Pinpoint the cell where the given text exists, returning its [x, y] midpoint coordinate. 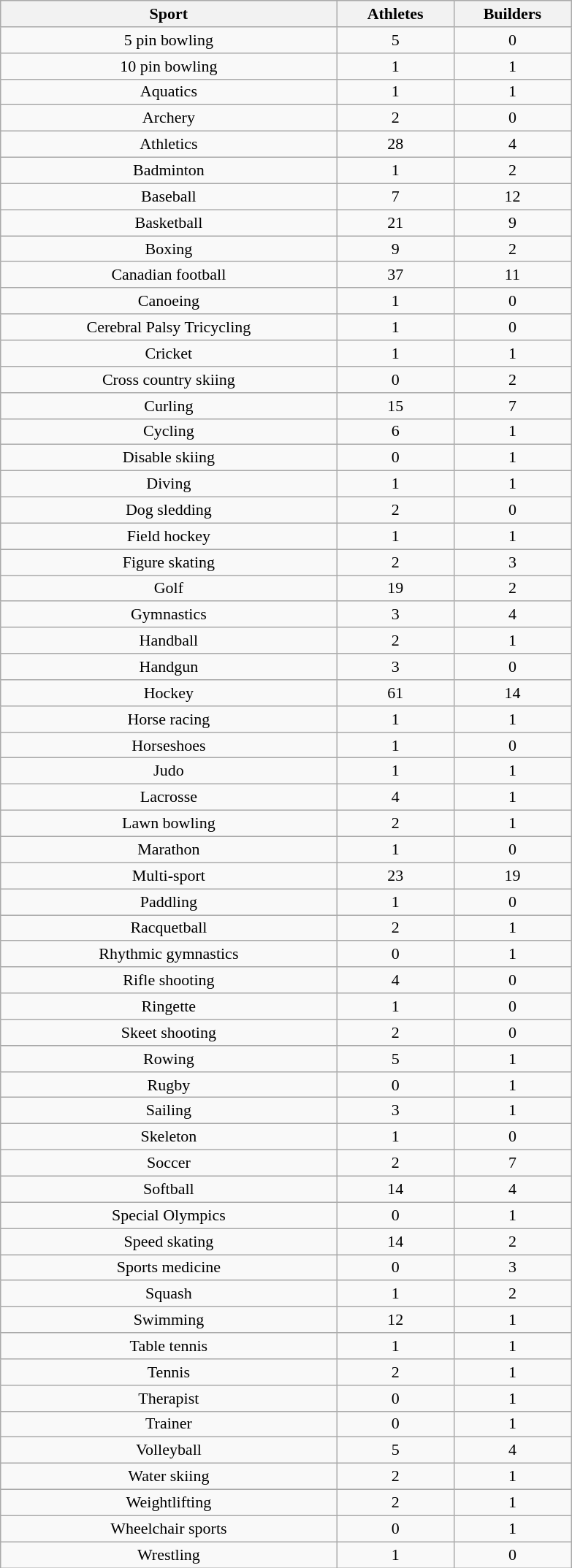
Athletics [169, 145]
Softball [169, 1189]
Sport [169, 14]
Rifle shooting [169, 980]
Cycling [169, 432]
Water skiing [169, 1477]
Archery [169, 118]
Paddling [169, 902]
Wrestling [169, 1555]
Squash [169, 1293]
Lawn bowling [169, 823]
37 [395, 275]
Figure skating [169, 562]
Boxing [169, 249]
Gymnastics [169, 614]
15 [395, 405]
Therapist [169, 1398]
Tennis [169, 1372]
Dog sledding [169, 510]
Judo [169, 771]
Athletes [395, 14]
Aquatics [169, 92]
Horseshoes [169, 745]
Basketball [169, 223]
Badminton [169, 170]
Baseball [169, 196]
Hockey [169, 693]
Rowing [169, 1058]
Diving [169, 484]
5 pin bowling [169, 40]
Golf [169, 589]
Speed skating [169, 1242]
Rhythmic gymnastics [169, 954]
Racquetball [169, 928]
Volleyball [169, 1450]
Swimming [169, 1320]
Field hockey [169, 536]
Handgun [169, 667]
Soccer [169, 1163]
10 pin bowling [169, 66]
Weightlifting [169, 1502]
Skeet shooting [169, 1033]
Wheelchair sports [169, 1529]
61 [395, 693]
Cross country skiing [169, 379]
Sailing [169, 1111]
Curling [169, 405]
Table tennis [169, 1346]
Rugby [169, 1085]
Canoeing [169, 301]
Skeleton [169, 1137]
Multi-sport [169, 876]
Canadian football [169, 275]
21 [395, 223]
Trainer [169, 1424]
28 [395, 145]
Cricket [169, 353]
Sports medicine [169, 1268]
Cerebral Palsy Tricycling [169, 327]
Handball [169, 640]
11 [512, 275]
Horse racing [169, 719]
Ringette [169, 1006]
Lacrosse [169, 798]
Disable skiing [169, 458]
23 [395, 876]
Special Olympics [169, 1215]
Marathon [169, 849]
6 [395, 432]
Builders [512, 14]
